Search for the cell housing the specified text and yield its (X, Y) center coordinate. 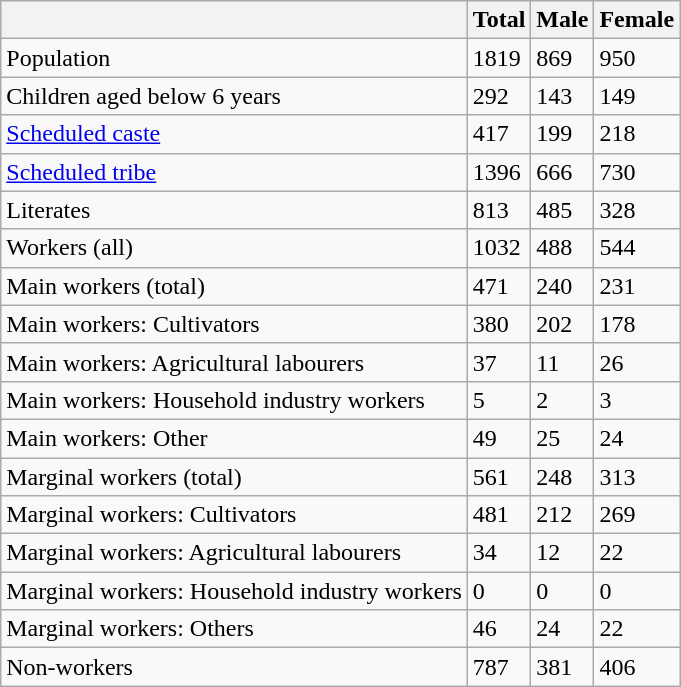
248 (562, 477)
212 (562, 515)
25 (562, 438)
202 (562, 324)
5 (499, 400)
666 (562, 172)
1819 (499, 58)
240 (562, 286)
380 (499, 324)
Main workers: Household industry workers (234, 400)
Scheduled tribe (234, 172)
37 (499, 362)
381 (562, 667)
49 (499, 438)
488 (562, 248)
292 (499, 96)
12 (562, 553)
Marginal workers: Household industry workers (234, 591)
787 (499, 667)
Female (637, 20)
Literates (234, 210)
269 (637, 515)
Population (234, 58)
869 (562, 58)
Marginal workers (total) (234, 477)
Scheduled caste (234, 134)
313 (637, 477)
950 (637, 58)
544 (637, 248)
1032 (499, 248)
Main workers: Agricultural labourers (234, 362)
Children aged below 6 years (234, 96)
417 (499, 134)
Male (562, 20)
481 (499, 515)
Marginal workers: Agricultural labourers (234, 553)
231 (637, 286)
1396 (499, 172)
471 (499, 286)
485 (562, 210)
813 (499, 210)
143 (562, 96)
11 (562, 362)
730 (637, 172)
406 (637, 667)
34 (499, 553)
Main workers: Other (234, 438)
Total (499, 20)
2 (562, 400)
Marginal workers: Others (234, 629)
3 (637, 400)
26 (637, 362)
561 (499, 477)
Non-workers (234, 667)
199 (562, 134)
149 (637, 96)
178 (637, 324)
218 (637, 134)
328 (637, 210)
Workers (all) (234, 248)
46 (499, 629)
Main workers (total) (234, 286)
Marginal workers: Cultivators (234, 515)
Main workers: Cultivators (234, 324)
